From the cell containing the given text, extract its center point as [x, y] coordinate. 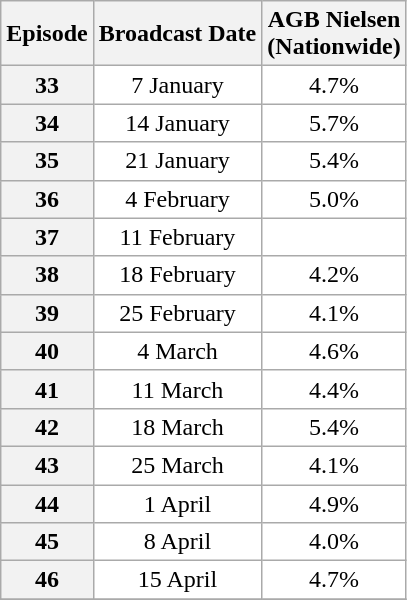
11 March [178, 389]
25 February [178, 313]
8 April [178, 542]
38 [47, 275]
25 March [178, 465]
34 [47, 123]
18 February [178, 275]
45 [47, 542]
39 [47, 313]
44 [47, 503]
4.9% [334, 503]
21 January [178, 161]
4.6% [334, 351]
15 April [178, 580]
35 [47, 161]
11 February [178, 237]
4 March [178, 351]
4.2% [334, 275]
43 [47, 465]
Broadcast Date [178, 34]
5.0% [334, 199]
42 [47, 427]
46 [47, 580]
7 January [178, 85]
4 February [178, 199]
14 January [178, 123]
5.7% [334, 123]
AGB Nielsen(Nationwide) [334, 34]
37 [47, 237]
18 March [178, 427]
36 [47, 199]
40 [47, 351]
33 [47, 85]
1 April [178, 503]
4.4% [334, 389]
4.0% [334, 542]
Episode [47, 34]
41 [47, 389]
